Scan for the cell matching the given text and deliver its (x, y) coordinate at center. 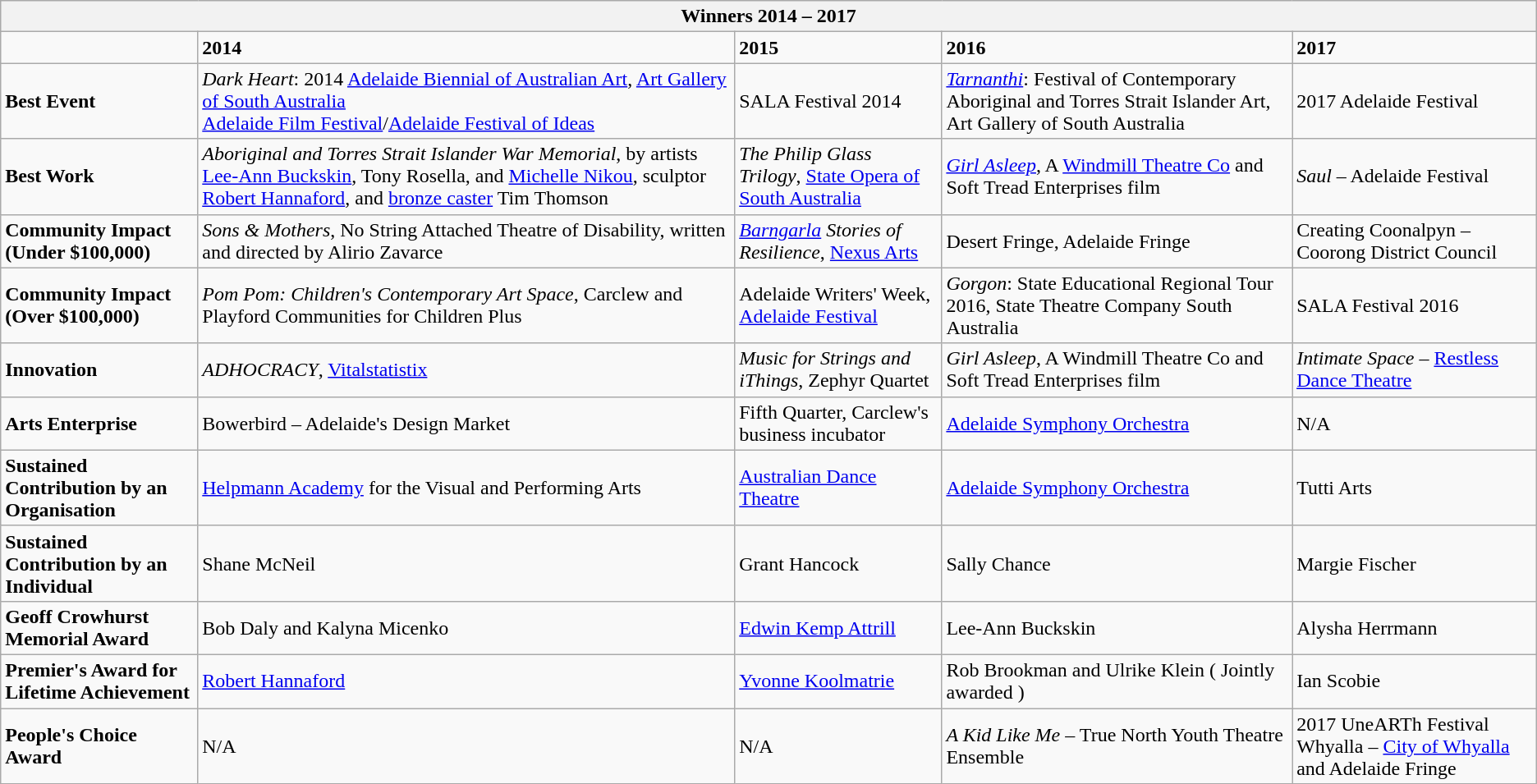
Fifth Quarter, Carclew's business incubator (838, 424)
Bob Daly and Kalyna Micenko (466, 627)
People's Choice Award (99, 745)
Saul – Adelaide Festival (1415, 177)
Grant Hancock (838, 563)
Bowerbird – Adelaide's Design Market (466, 424)
Australian Dance Theatre (838, 488)
Sustained Contribution by an Individual (99, 563)
Geoff Crowhurst Memorial Award (99, 627)
Winners 2014 – 2017 (768, 16)
Best Work (99, 177)
Music for Strings and iThings, Zephyr Quartet (838, 369)
Arts Enterprise (99, 424)
Desert Fringe, Adelaide Fringe (1117, 241)
Tutti Arts (1415, 488)
Tarnanthi: Festival of Contemporary Aboriginal and Torres Strait Islander Art, Art Gallery of South Australia (1117, 101)
Sally Chance (1117, 563)
Margie Fischer (1415, 563)
2017 (1415, 48)
ADHOCRACY, Vitalstatistix (466, 369)
Gorgon: State Educational Regional Tour 2016, State Theatre Company South Australia (1117, 305)
Sons & Mothers, No String Attached Theatre of Disability, written and directed by Alirio Zavarce (466, 241)
Dark Heart: 2014 Adelaide Biennial of Australian Art, Art Gallery of South AustraliaAdelaide Film Festival/Adelaide Festival of Ideas (466, 101)
Shane McNeil (466, 563)
SALA Festival 2014 (838, 101)
The Philip Glass Trilogy, State Opera of South Australia (838, 177)
Edwin Kemp Attrill (838, 627)
2017 Adelaide Festival (1415, 101)
Innovation (99, 369)
Premier's Award for Lifetime Achievement (99, 681)
Creating Coonalpyn – Coorong District Council (1415, 241)
Pom Pom: Children's Contemporary Art Space, Carclew and Playford Communities for Children Plus (466, 305)
Sustained Contribution by an Organisation (99, 488)
Best Event (99, 101)
Community Impact (Under $100,000) (99, 241)
2016 (1117, 48)
Ian Scobie (1415, 681)
Barngarla Stories of Resilience, Nexus Arts (838, 241)
Alysha Herrmann (1415, 627)
2014 (466, 48)
Helpmann Academy for the Visual and Performing Arts (466, 488)
Intimate Space – Restless Dance Theatre (1415, 369)
Yvonne Koolmatrie (838, 681)
Robert Hannaford (466, 681)
2017 UneARTh Festival Whyalla – City of Whyalla and Adelaide Fringe (1415, 745)
A Kid Like Me – True North Youth Theatre Ensemble (1117, 745)
Adelaide Writers' Week, Adelaide Festival (838, 305)
Community Impact (Over $100,000) (99, 305)
2015 (838, 48)
Lee-Ann Buckskin (1117, 627)
Rob Brookman and Ulrike Klein ( Jointly awarded ) (1117, 681)
SALA Festival 2016 (1415, 305)
